Output the (X, Y) coordinate of the center of the cell containing the given text.  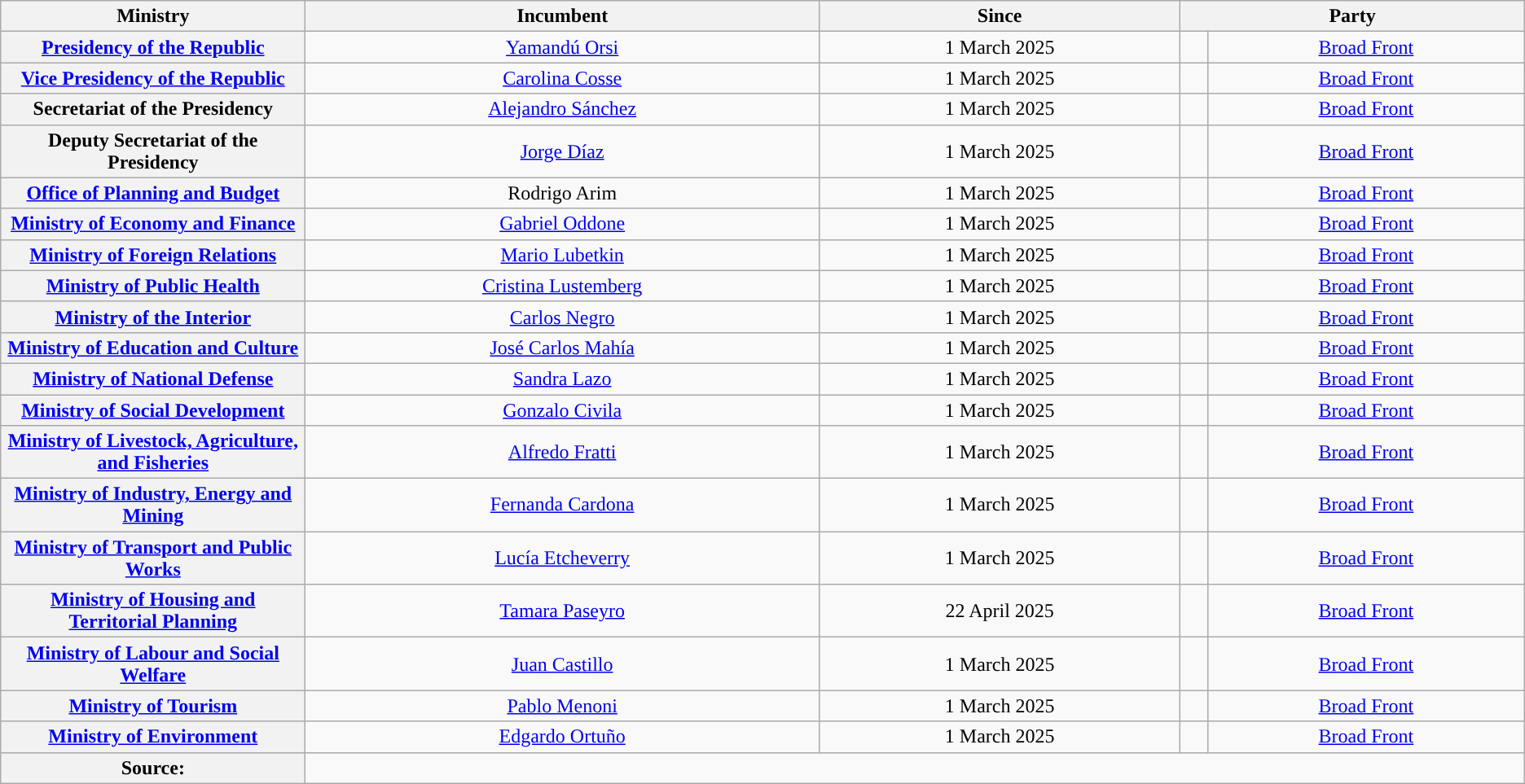
22 April 2025 (999, 611)
Tamara Paseyro (562, 611)
Lucía Etcheverry (562, 558)
Sandra Lazo (562, 379)
Incumbent (562, 16)
Party (1352, 16)
Ministry of Tourism (153, 706)
Vice Presidency of the Republic (153, 78)
Gonzalo Civila (562, 410)
Secretariat of the Presidency (153, 109)
Carlos Negro (562, 317)
Ministry of Industry, Energy and Mining (153, 505)
José Carlos Mahía (562, 348)
Presidency of the Republic (153, 47)
Ministry of Economy and Finance (153, 224)
Ministry of Foreign Relations (153, 255)
Ministry of Education and Culture (153, 348)
Ministry of Transport and Public Works (153, 558)
Pablo Menoni (562, 706)
Juan Castillo (562, 664)
Alejandro Sánchez (562, 109)
Office of Planning and Budget (153, 193)
Yamandú Orsi (562, 47)
Rodrigo Arim (562, 193)
Cristina Lustemberg (562, 286)
Carolina Cosse (562, 78)
Ministry of Livestock, Agriculture, and Fisheries (153, 453)
Ministry (153, 16)
Ministry of the Interior (153, 317)
Fernanda Cardona (562, 505)
Ministry of Environment (153, 737)
Since (999, 16)
Jorge Díaz (562, 151)
Ministry of Social Development (153, 410)
Gabriel Oddone (562, 224)
Ministry of Housing and Territorial Planning (153, 611)
Alfredo Fratti (562, 453)
Ministry of Public Health (153, 286)
Deputy Secretariat of the Presidency (153, 151)
Ministry of Labour and Social Welfare (153, 664)
Edgardo Ortuño (562, 737)
Mario Lubetkin (562, 255)
Ministry of National Defense (153, 379)
Source: (153, 768)
